Scan for the cell matching the given text and deliver its (x, y) coordinate at center. 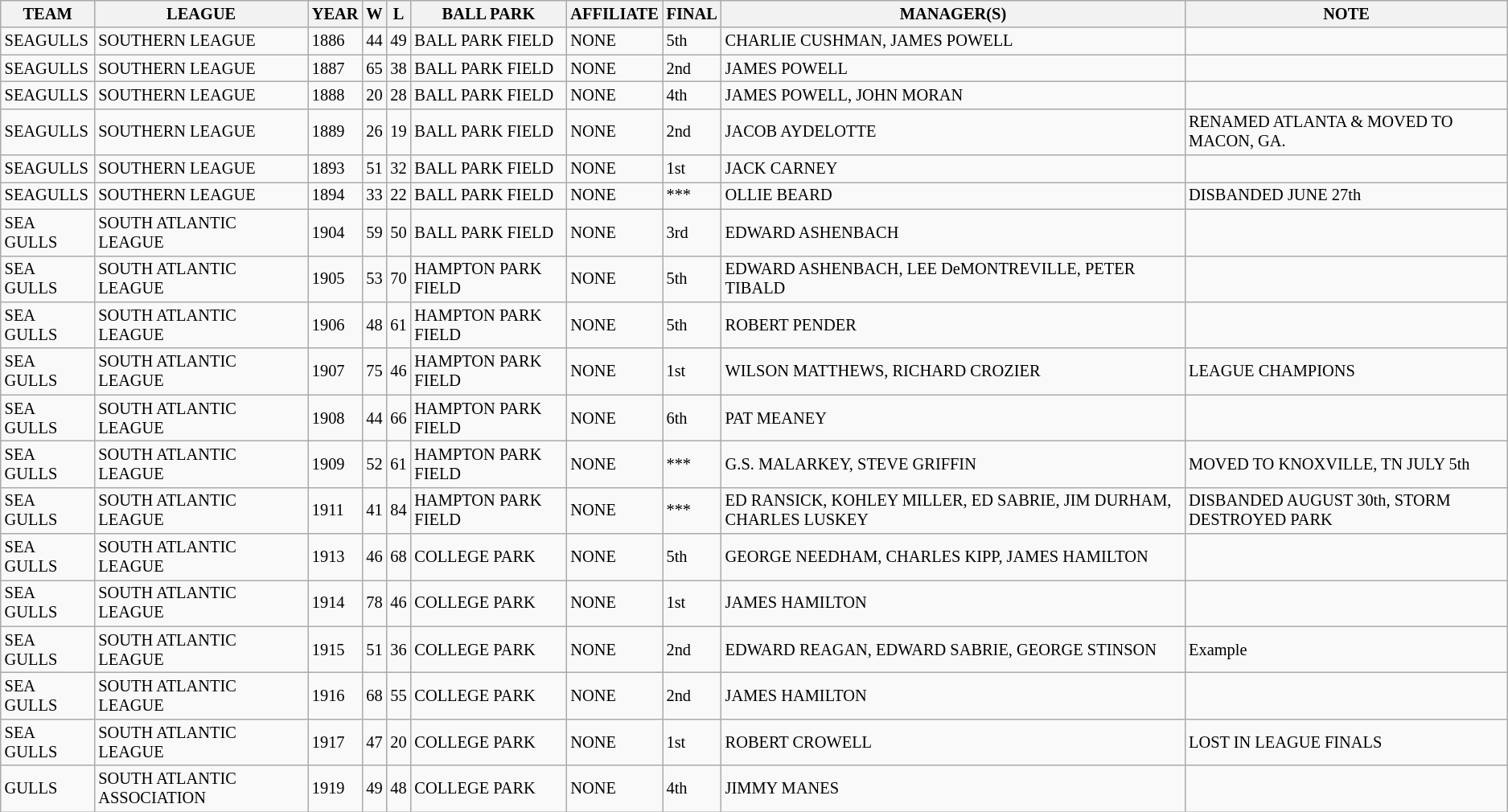
W (374, 14)
1905 (335, 279)
WILSON MATTHEWS, RICHARD CROZIER (953, 371)
1906 (335, 325)
41 (374, 511)
RENAMED ATLANTA & MOVED TO MACON, GA. (1346, 132)
ROBERT PENDER (953, 325)
JIMMY MANES (953, 789)
EDWARD ASHENBACH (953, 232)
78 (374, 603)
1917 (335, 742)
1916 (335, 695)
MOVED TO KNOXVILLE, TN JULY 5th (1346, 464)
OLLIE BEARD (953, 195)
1887 (335, 68)
66 (398, 418)
DISBANDED JUNE 27th (1346, 195)
LEAGUE CHAMPIONS (1346, 371)
ED RANSICK, KOHLEY MILLER, ED SABRIE, JIM DURHAM, CHARLES LUSKEY (953, 511)
36 (398, 650)
FINAL (692, 14)
PAT MEANEY (953, 418)
Example (1346, 650)
1907 (335, 371)
BALL PARK (488, 14)
DISBANDED AUGUST 30th, STORM DESTROYED PARK (1346, 511)
53 (374, 279)
1914 (335, 603)
22 (398, 195)
LEAGUE (201, 14)
L (398, 14)
1915 (335, 650)
59 (374, 232)
38 (398, 68)
MANAGER(S) (953, 14)
1894 (335, 195)
CHARLIE CUSHMAN, JAMES POWELL (953, 41)
65 (374, 68)
55 (398, 695)
3rd (692, 232)
19 (398, 132)
GULLS (48, 789)
70 (398, 279)
1919 (335, 789)
50 (398, 232)
52 (374, 464)
6th (692, 418)
28 (398, 95)
26 (374, 132)
1889 (335, 132)
JACK CARNEY (953, 169)
1908 (335, 418)
AFFILIATE (614, 14)
1893 (335, 169)
1909 (335, 464)
84 (398, 511)
1888 (335, 95)
47 (374, 742)
ROBERT CROWELL (953, 742)
YEAR (335, 14)
33 (374, 195)
EDWARD ASHENBACH, LEE DeMONTREVILLE, PETER TIBALD (953, 279)
G.S. MALARKEY, STEVE GRIFFIN (953, 464)
75 (374, 371)
1886 (335, 41)
SOUTH ATLANTIC ASSOCIATION (201, 789)
GEORGE NEEDHAM, CHARLES KIPP, JAMES HAMILTON (953, 557)
NOTE (1346, 14)
EDWARD REAGAN, EDWARD SABRIE, GEORGE STINSON (953, 650)
32 (398, 169)
1911 (335, 511)
JACOB AYDELOTTE (953, 132)
1904 (335, 232)
JAMES POWELL, JOHN MORAN (953, 95)
TEAM (48, 14)
JAMES POWELL (953, 68)
LOST IN LEAGUE FINALS (1346, 742)
1913 (335, 557)
